Detect which cell encompasses the target text, then output its (x, y) center coordinate. 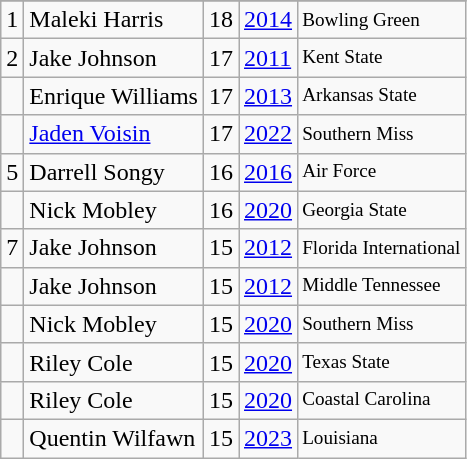
Quentin Wilfawn (114, 438)
Jaden Voisin (114, 134)
Florida International (382, 248)
1 (12, 20)
2 (12, 58)
2023 (268, 438)
5 (12, 172)
18 (220, 20)
2013 (268, 96)
Texas State (382, 362)
7 (12, 248)
Louisiana (382, 438)
Georgia State (382, 210)
2014 (268, 20)
Coastal Carolina (382, 400)
2011 (268, 58)
Bowling Green (382, 20)
2022 (268, 134)
Air Force (382, 172)
Kent State (382, 58)
Middle Tennessee (382, 286)
Enrique Williams (114, 96)
2016 (268, 172)
Darrell Songy (114, 172)
Arkansas State (382, 96)
Maleki Harris (114, 20)
